Pinpoint the cell where the given text exists, returning its [X, Y] midpoint coordinate. 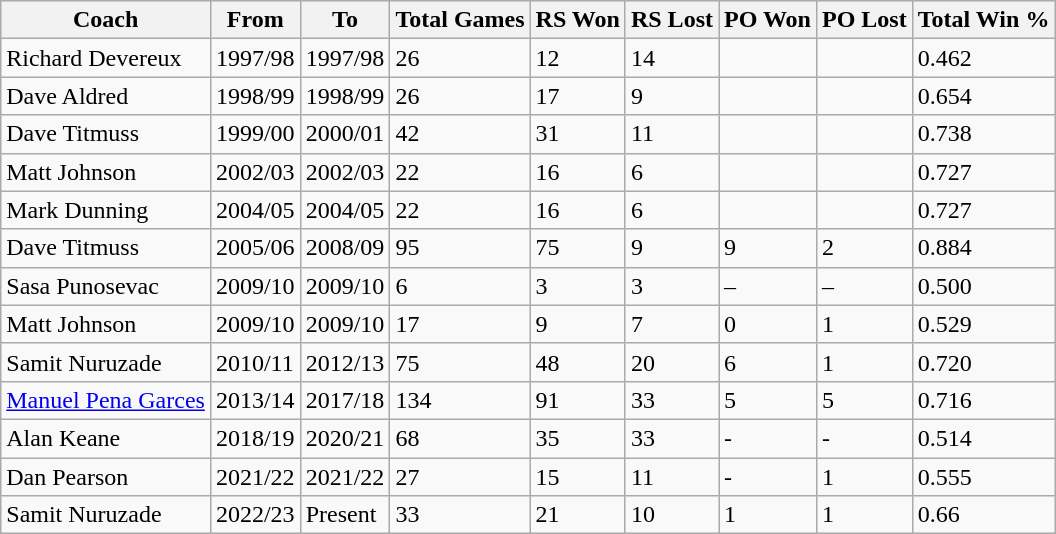
Dan Pearson [106, 477]
2020/21 [345, 438]
Alan Keane [106, 438]
0.514 [984, 438]
0.462 [984, 58]
Total Games [460, 20]
Manuel Pena Garces [106, 400]
PO Lost [864, 20]
Sasa Punosevac [106, 286]
Mark Dunning [106, 210]
0.738 [984, 134]
0.716 [984, 400]
27 [460, 477]
0.654 [984, 96]
42 [460, 134]
14 [672, 58]
2022/23 [255, 515]
0.884 [984, 248]
0.66 [984, 515]
RS Lost [672, 20]
0.555 [984, 477]
0.529 [984, 324]
2000/01 [345, 134]
Dave Aldred [106, 96]
2017/18 [345, 400]
2010/11 [255, 362]
2 [864, 248]
35 [578, 438]
2005/06 [255, 248]
Present [345, 515]
21 [578, 515]
31 [578, 134]
2012/13 [345, 362]
134 [460, 400]
20 [672, 362]
2013/14 [255, 400]
68 [460, 438]
48 [578, 362]
PO Won [767, 20]
0 [767, 324]
Coach [106, 20]
Richard Devereux [106, 58]
10 [672, 515]
2008/09 [345, 248]
15 [578, 477]
91 [578, 400]
Total Win % [984, 20]
12 [578, 58]
2018/19 [255, 438]
95 [460, 248]
1999/00 [255, 134]
To [345, 20]
RS Won [578, 20]
From [255, 20]
7 [672, 324]
0.720 [984, 362]
0.500 [984, 286]
